Search for the cell housing the specified text and yield its [X, Y] center coordinate. 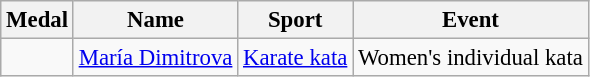
Medal [38, 20]
Karate kata [296, 58]
Name [155, 20]
Event [471, 20]
Women's individual kata [471, 58]
María Dimitrova [155, 58]
Sport [296, 20]
